Locate the cell with the specified text and output its [x, y] center coordinate. 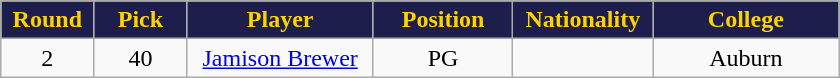
Player [280, 20]
Position [443, 20]
40 [140, 58]
Auburn [746, 58]
College [746, 20]
2 [48, 58]
Nationality [583, 20]
PG [443, 58]
Round [48, 20]
Pick [140, 20]
Jamison Brewer [280, 58]
